Return the (x, y) coordinate for the center point of the cell that contains the specified text.  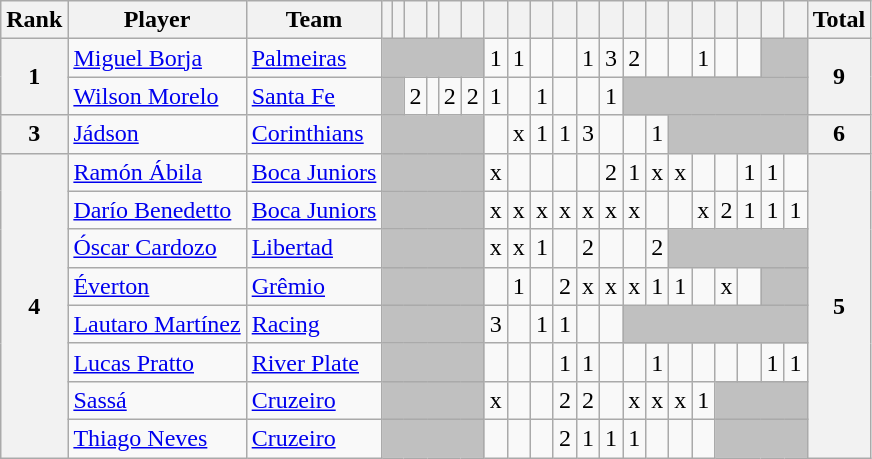
Grêmio (314, 286)
Player (157, 20)
Libertad (314, 248)
Sassá (157, 400)
Thiago Neves (157, 438)
Team (314, 20)
River Plate (314, 362)
4 (34, 305)
Santa Fe (314, 96)
Darío Benedetto (157, 210)
6 (839, 134)
Ramón Ábila (157, 172)
Total (839, 20)
Corinthians (314, 134)
5 (839, 305)
Racing (314, 324)
Palmeiras (314, 58)
Wilson Morelo (157, 96)
9 (839, 77)
Rank (34, 20)
Óscar Cardozo (157, 248)
Lautaro Martínez (157, 324)
Lucas Pratto (157, 362)
Miguel Borja (157, 58)
Éverton (157, 286)
Jádson (157, 134)
